From the cell containing the given text, extract its center point as (x, y) coordinate. 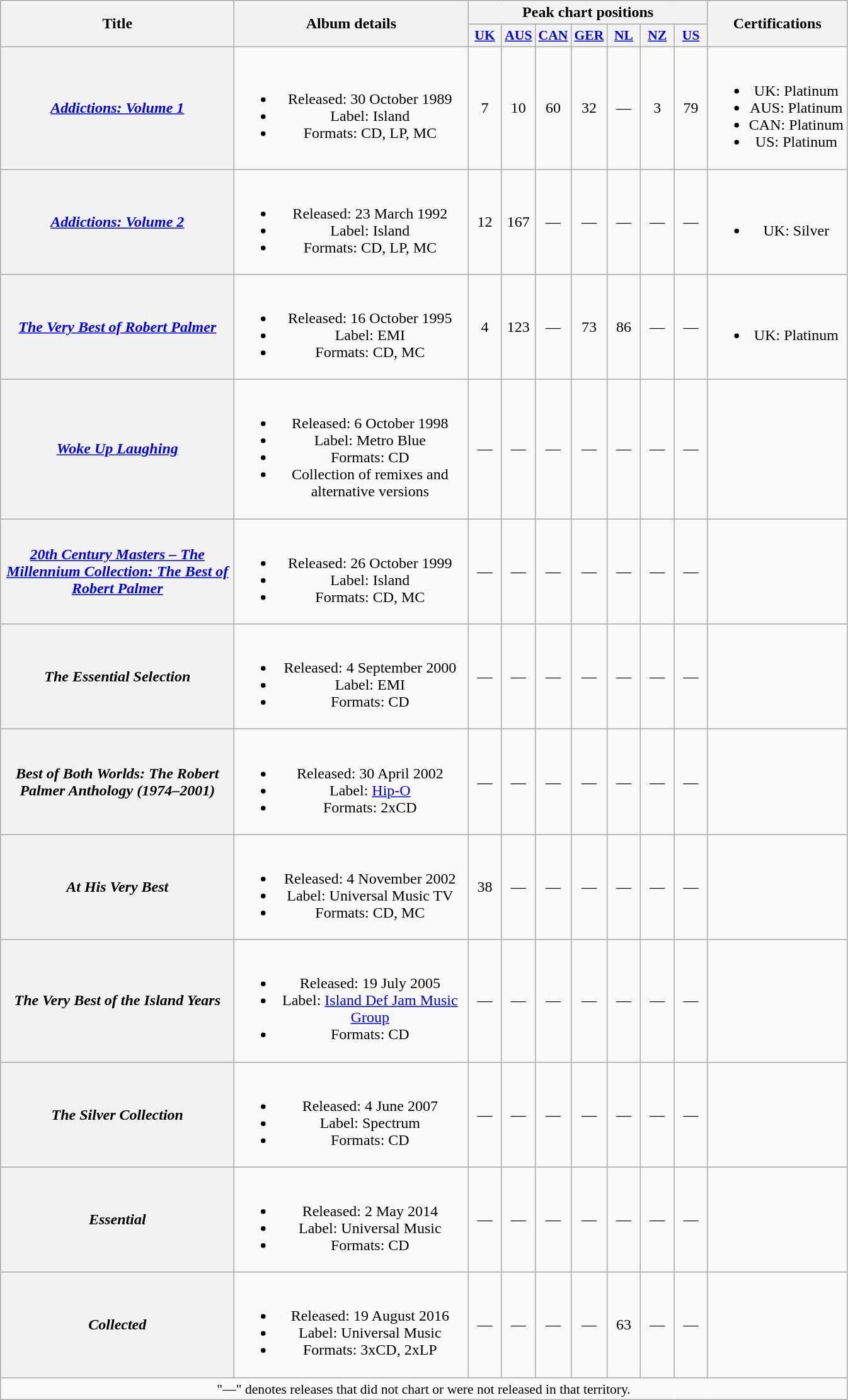
Certifications (777, 24)
UK: Platinum (777, 327)
GER (588, 36)
The Very Best of the Island Years (117, 1001)
UK: PlatinumAUS: PlatinumCAN: PlatinumUS: Platinum (777, 108)
Released: 26 October 1999Label: IslandFormats: CD, MC (352, 572)
60 (553, 108)
Released: 4 June 2007Label: SpectrumFormats: CD (352, 1115)
Released: 16 October 1995Label: EMIFormats: CD, MC (352, 327)
Album details (352, 24)
Title (117, 24)
Released: 30 April 2002Label: Hip-OFormats: 2xCD (352, 782)
73 (588, 327)
CAN (553, 36)
UK (485, 36)
Peak chart positions (588, 13)
NL (624, 36)
7 (485, 108)
The Essential Selection (117, 676)
4 (485, 327)
79 (690, 108)
"—" denotes releases that did not chart or were not released in that territory. (424, 1389)
86 (624, 327)
Released: 23 March 1992Label: IslandFormats: CD, LP, MC (352, 222)
167 (518, 222)
The Silver Collection (117, 1115)
20th Century Masters – The Millennium Collection: The Best of Robert Palmer (117, 572)
63 (624, 1325)
Addictions: Volume 1 (117, 108)
Essential (117, 1219)
Collected (117, 1325)
32 (588, 108)
Released: 4 September 2000Label: EMIFormats: CD (352, 676)
NZ (658, 36)
Released: 19 July 2005Label: Island Def Jam Music GroupFormats: CD (352, 1001)
Addictions: Volume 2 (117, 222)
Released: 6 October 1998Label: Metro BlueFormats: CDCollection of remixes and alternative versions (352, 450)
Released: 2 May 2014Label: Universal MusicFormats: CD (352, 1219)
Best of Both Worlds: The Robert Palmer Anthology (1974–2001) (117, 782)
US (690, 36)
12 (485, 222)
Released: 4 November 2002Label: Universal Music TVFormats: CD, MC (352, 887)
Released: 30 October 1989Label: IslandFormats: CD, LP, MC (352, 108)
AUS (518, 36)
3 (658, 108)
38 (485, 887)
At His Very Best (117, 887)
Released: 19 August 2016Label: Universal MusicFormats: 3xCD, 2xLP (352, 1325)
UK: Silver (777, 222)
Woke Up Laughing (117, 450)
The Very Best of Robert Palmer (117, 327)
123 (518, 327)
10 (518, 108)
